Capture the cell that displays the provided text and extract its [X, Y] central coordinate. 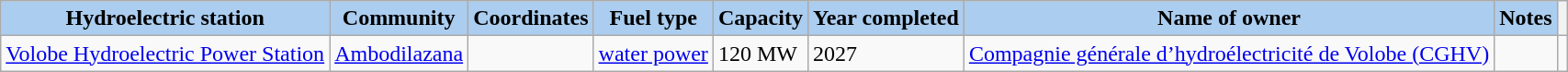
Notes [1526, 18]
Name of owner [1229, 18]
Year completed [886, 18]
2027 [886, 54]
Community [399, 18]
Volobe Hydroelectric Power Station [165, 54]
Coordinates [531, 18]
Fuel type [653, 18]
Hydroelectric station [165, 18]
Capacity [761, 18]
Compagnie générale d’hydroélectricité de Volobe (CGHV) [1229, 54]
120 MW [761, 54]
Ambodilazana [399, 54]
water power [653, 54]
